For the text-containing cell, return its midpoint in [x, y] coordinate format. 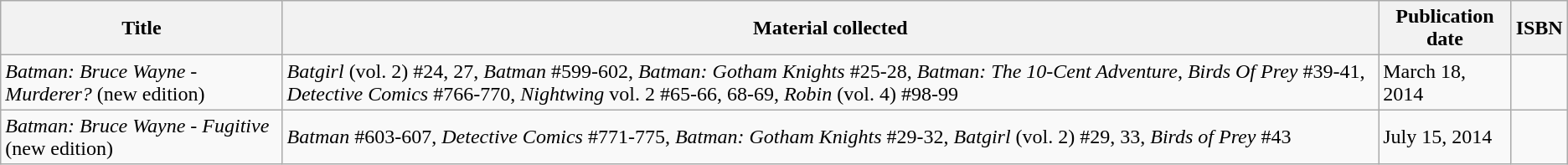
July 15, 2014 [1445, 137]
Batman #603-607, Detective Comics #771-775, Batman: Gotham Knights #29-32, Batgirl (vol. 2) #29, 33, Birds of Prey #43 [831, 137]
March 18, 2014 [1445, 82]
ISBN [1540, 28]
Batman: Bruce Wayne - Murderer? (new edition) [142, 82]
Batman: Bruce Wayne - Fugitive (new edition) [142, 137]
Material collected [831, 28]
Publication date [1445, 28]
Title [142, 28]
